Detect which cell encompasses the target text, then output its [x, y] center coordinate. 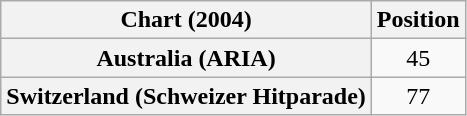
Switzerland (Schweizer Hitparade) [186, 96]
77 [418, 96]
Australia (ARIA) [186, 58]
Position [418, 20]
45 [418, 58]
Chart (2004) [186, 20]
